Return [X, Y] of the center of cell containing provided text 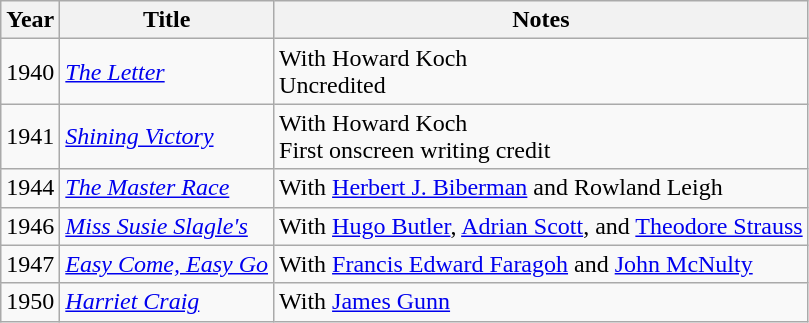
With Howard KochFirst onscreen writing credit [542, 136]
1946 [30, 226]
Harriet Craig [167, 302]
Title [167, 20]
1950 [30, 302]
Notes [542, 20]
With Francis Edward Faragoh and John McNulty [542, 264]
Easy Come, Easy Go [167, 264]
With Herbert J. Biberman and Rowland Leigh [542, 188]
1941 [30, 136]
The Master Race [167, 188]
With Hugo Butler, Adrian Scott, and Theodore Strauss [542, 226]
Shining Victory [167, 136]
With Howard KochUncredited [542, 72]
Miss Susie Slagle's [167, 226]
With James Gunn [542, 302]
Year [30, 20]
1940 [30, 72]
1944 [30, 188]
The Letter [167, 72]
1947 [30, 264]
